Return (X, Y) of the center of cell containing provided text 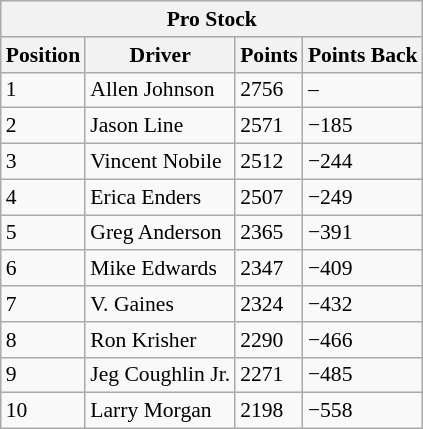
−466 (363, 340)
Larry Morgan (160, 411)
8 (43, 340)
−558 (363, 411)
– (363, 90)
10 (43, 411)
−391 (363, 233)
−249 (363, 197)
4 (43, 197)
Erica Enders (160, 197)
−244 (363, 162)
1 (43, 90)
2 (43, 126)
Jeg Coughlin Jr. (160, 375)
6 (43, 269)
2571 (269, 126)
Pro Stock (212, 19)
Vincent Nobile (160, 162)
7 (43, 304)
Jason Line (160, 126)
V. Gaines (160, 304)
2271 (269, 375)
2365 (269, 233)
Points (269, 55)
2198 (269, 411)
Mike Edwards (160, 269)
−485 (363, 375)
Driver (160, 55)
Greg Anderson (160, 233)
2507 (269, 197)
2347 (269, 269)
9 (43, 375)
2512 (269, 162)
2756 (269, 90)
−185 (363, 126)
3 (43, 162)
−432 (363, 304)
Position (43, 55)
5 (43, 233)
2324 (269, 304)
−409 (363, 269)
2290 (269, 340)
Allen Johnson (160, 90)
Points Back (363, 55)
Ron Krisher (160, 340)
